Locate the cell with the specified text and output its [X, Y] center coordinate. 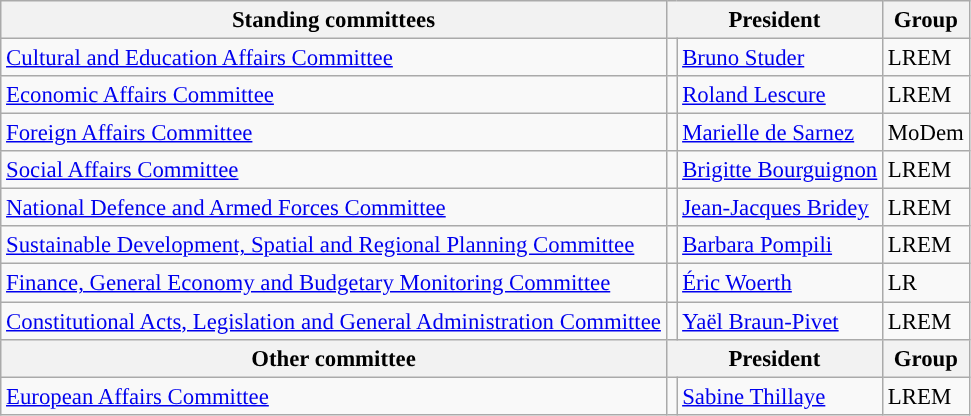
Yaël Braun-Pivet [780, 321]
MoDem [926, 133]
Finance, General Economy and Budgetary Monitoring Committee [334, 283]
Éric Woerth [780, 283]
European Affairs Committee [334, 396]
Sustainable Development, Spatial and Regional Planning Committee [334, 245]
Economic Affairs Committee [334, 95]
Other committee [334, 358]
Social Affairs Committee [334, 170]
Cultural and Education Affairs Committee [334, 58]
Roland Lescure [780, 95]
Sabine Thillaye [780, 396]
Barbara Pompili [780, 245]
Jean-Jacques Bridey [780, 208]
Marielle de Sarnez [780, 133]
LR [926, 283]
Constitutional Acts, Legislation and General Administration Committee [334, 321]
National Defence and Armed Forces Committee [334, 208]
Foreign Affairs Committee [334, 133]
Bruno Studer [780, 58]
Brigitte Bourguignon [780, 170]
Standing committees [334, 20]
